Find where the given text appears and provide that cell's center as (X, Y) coordinate. 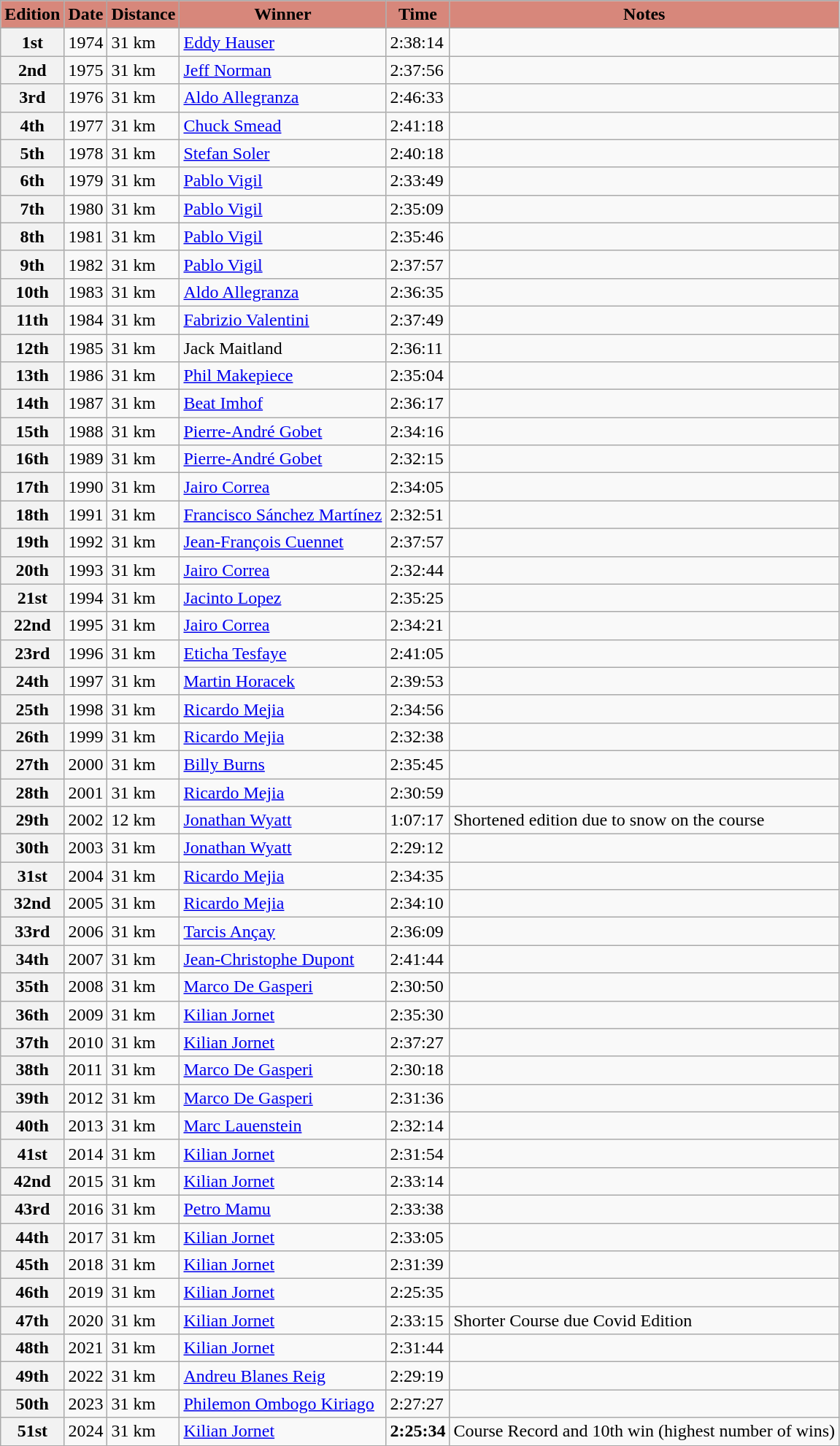
1997 (86, 681)
2:27:27 (417, 1404)
2024 (86, 1431)
2:34:35 (417, 876)
47th (32, 1320)
2:32:15 (417, 459)
1981 (86, 236)
2021 (86, 1348)
1990 (86, 487)
Shorter Course due Covid Edition (644, 1320)
4th (32, 126)
2:32:51 (417, 515)
1979 (86, 181)
51st (32, 1431)
2003 (86, 848)
6th (32, 181)
2:30:18 (417, 1070)
2023 (86, 1404)
2006 (86, 931)
Martin Horacek (283, 681)
2:32:44 (417, 570)
27th (32, 764)
2:40:18 (417, 153)
1985 (86, 348)
21st (32, 598)
2020 (86, 1320)
28th (32, 792)
5th (32, 153)
2:33:05 (417, 1237)
Billy Burns (283, 764)
2:41:44 (417, 959)
1983 (86, 292)
Winner (283, 15)
2017 (86, 1237)
2:34:10 (417, 904)
10th (32, 292)
Francisco Sánchez Martínez (283, 515)
Andreu Blanes Reig (283, 1376)
1994 (86, 598)
2:46:33 (417, 98)
2:31:39 (417, 1265)
1977 (86, 126)
2:31:54 (417, 1153)
2:36:11 (417, 348)
2:35:09 (417, 209)
2:33:38 (417, 1209)
1991 (86, 515)
2000 (86, 764)
Jeff Norman (283, 70)
2012 (86, 1098)
2:35:04 (417, 376)
Edition (32, 15)
38th (32, 1070)
3rd (32, 98)
1st (32, 42)
2:36:17 (417, 404)
2019 (86, 1293)
2:29:19 (417, 1376)
2007 (86, 959)
1999 (86, 737)
2:32:14 (417, 1126)
Philemon Ombogo Kiriago (283, 1404)
2008 (86, 987)
2022 (86, 1376)
30th (32, 848)
2:41:05 (417, 653)
Eddy Hauser (283, 42)
2:41:18 (417, 126)
11th (32, 320)
2:29:12 (417, 848)
42nd (32, 1181)
1992 (86, 542)
34th (32, 959)
Tarcis Ançay (283, 931)
2:34:21 (417, 626)
48th (32, 1348)
2010 (86, 1042)
2:36:35 (417, 292)
1989 (86, 459)
43rd (32, 1209)
2:33:49 (417, 181)
Marc Lauenstein (283, 1126)
1974 (86, 42)
2016 (86, 1209)
22nd (32, 626)
2:35:46 (417, 236)
1995 (86, 626)
2:34:56 (417, 709)
2009 (86, 1015)
29th (32, 820)
39th (32, 1098)
Notes (644, 15)
2:37:27 (417, 1042)
25th (32, 709)
9th (32, 264)
15th (32, 431)
2:32:38 (417, 737)
1996 (86, 653)
2014 (86, 1153)
14th (32, 404)
2:33:14 (417, 1181)
1986 (86, 376)
2:37:56 (417, 70)
1987 (86, 404)
2013 (86, 1126)
23rd (32, 653)
1988 (86, 431)
Jacinto Lopez (283, 598)
2:35:25 (417, 598)
45th (32, 1265)
1980 (86, 209)
Eticha Tesfaye (283, 653)
Jean-Christophe Dupont (283, 959)
Beat Imhof (283, 404)
2:35:30 (417, 1015)
2:30:50 (417, 987)
Fabrizio Valentini (283, 320)
41st (32, 1153)
1998 (86, 709)
2011 (86, 1070)
2:39:53 (417, 681)
24th (32, 681)
17th (32, 487)
8th (32, 236)
Date (86, 15)
2018 (86, 1265)
2002 (86, 820)
2:34:16 (417, 431)
2:33:15 (417, 1320)
1:07:17 (417, 820)
2nd (32, 70)
49th (32, 1376)
37th (32, 1042)
2:34:05 (417, 487)
1993 (86, 570)
18th (32, 515)
2:31:36 (417, 1098)
Jean-François Cuennet (283, 542)
12th (32, 348)
2:25:34 (417, 1431)
Jack Maitland (283, 348)
2004 (86, 876)
16th (32, 459)
Petro Mamu (283, 1209)
31st (32, 876)
2:36:09 (417, 931)
2:25:35 (417, 1293)
26th (32, 737)
2:35:45 (417, 764)
Course Record and 10th win (highest number of wins) (644, 1431)
44th (32, 1237)
Shortened edition due to snow on the course (644, 820)
13th (32, 376)
1975 (86, 70)
2015 (86, 1181)
2:37:49 (417, 320)
46th (32, 1293)
2005 (86, 904)
12 km (143, 820)
19th (32, 542)
1982 (86, 264)
35th (32, 987)
1984 (86, 320)
Phil Makepiece (283, 376)
Chuck Smead (283, 126)
1976 (86, 98)
33rd (32, 931)
36th (32, 1015)
7th (32, 209)
Distance (143, 15)
40th (32, 1126)
2:38:14 (417, 42)
32nd (32, 904)
2001 (86, 792)
2:30:59 (417, 792)
50th (32, 1404)
Stefan Soler (283, 153)
Time (417, 15)
20th (32, 570)
2:31:44 (417, 1348)
1978 (86, 153)
